Scan for the cell matching the given text and deliver its [x, y] coordinate at center. 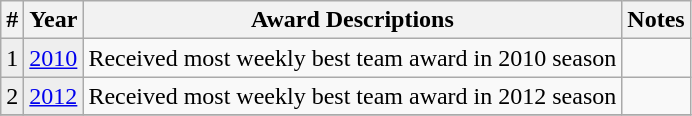
2 [12, 96]
Notes [656, 20]
# [12, 20]
1 [12, 58]
2010 [54, 58]
Received most weekly best team award in 2012 season [352, 96]
Year [54, 20]
2012 [54, 96]
Award Descriptions [352, 20]
Received most weekly best team award in 2010 season [352, 58]
